Detect which cell encompasses the target text, then output its (X, Y) center coordinate. 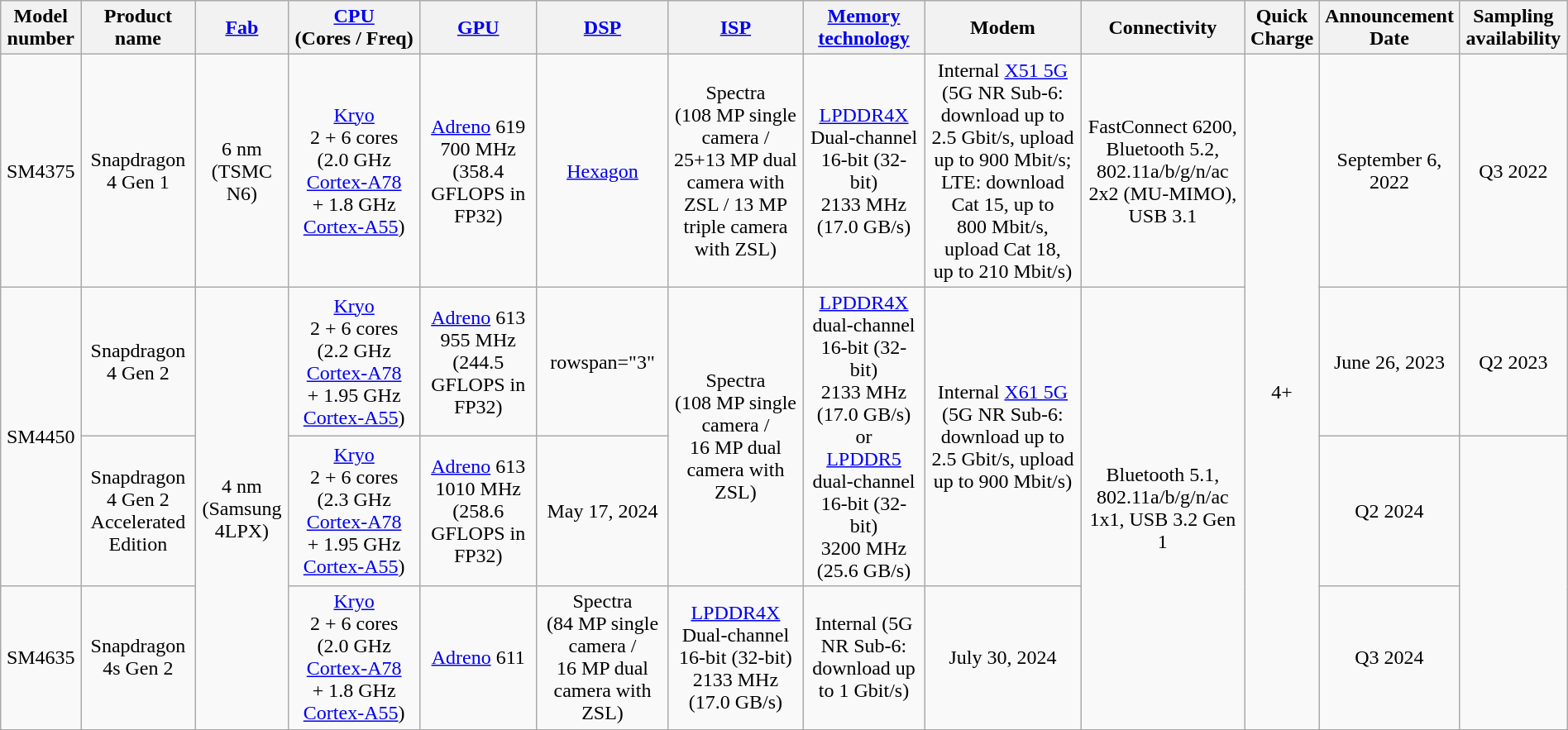
Q3 2022 (1513, 170)
Adreno 619 700 MHz (358.4 GFLOPS in FP32) (478, 170)
Memory technology (863, 28)
Model number (41, 28)
Adreno 613 1010 MHz (258.6 GFLOPS in FP32) (478, 511)
Adreno 611 (478, 658)
Spectra (108 MP single camera / 16 MP dual camera with ZSL) (736, 437)
Product name (138, 28)
Spectra (84 MP single camera / 16 MP dual camera with ZSL) (602, 658)
Internal (5G NR Sub-6: download up to 1 Gbit/s) (863, 658)
Internal X61 5G (5G NR Sub-6: download up to 2.5 Gbit/s, upload up to 900 Mbit/s) (1002, 437)
Connectivity (1163, 28)
Snapdragon 4 Gen 1 (138, 170)
rowspan="3" (602, 362)
ISP (736, 28)
Snapdragon 4s Gen 2 (138, 658)
Q3 2024 (1389, 658)
Hexagon (602, 170)
Bluetooth 5.1, 802.11a/b/g/n/ac 1x1, USB 3.2 Gen 1 (1163, 508)
Snapdragon 4 Gen 2 Accelerated Edition (138, 511)
Modem (1002, 28)
Quick Charge (1282, 28)
Q2 2023 (1513, 362)
GPU (478, 28)
4+ (1282, 392)
September 6, 2022 (1389, 170)
SM4450 (41, 437)
July 30, 2024 (1002, 658)
Kryo2 + 6 cores(2.3 GHz Cortex-A78 + 1.95 GHz Cortex-A55) (354, 511)
6 nm (TSMC N6) (241, 170)
FastConnect 6200, Bluetooth 5.2, 802.11a/b/g/n/ac 2x2 (MU-MIMO), USB 3.1 (1163, 170)
Fab (241, 28)
4 nm (Samsung 4LPX) (241, 508)
May 17, 2024 (602, 511)
Kryo2 + 6 cores(2.2 GHz Cortex-A78 + 1.95 GHz Cortex-A55) (354, 362)
Announcement Date (1389, 28)
June 26, 2023 (1389, 362)
CPU(Cores / Freq) (354, 28)
Snapdragon 4 Gen 2 (138, 362)
DSP (602, 28)
LPDDR4X dual-channel 16-bit (32-bit) 2133 MHz (17.0 GB/s)orLPDDR5 dual-channel 16-bit (32-bit) 3200 MHz (25.6 GB/s) (863, 437)
Adreno 613 955 MHz (244.5 GFLOPS in FP32) (478, 362)
Spectra (108 MP single camera / 25+13 MP dual camera with ZSL / 13 MP triple camera with ZSL) (736, 170)
SM4635 (41, 658)
SM4375 (41, 170)
Sampling availability (1513, 28)
Q2 2024 (1389, 511)
